Find where the given text appears and provide that cell's center as (X, Y) coordinate. 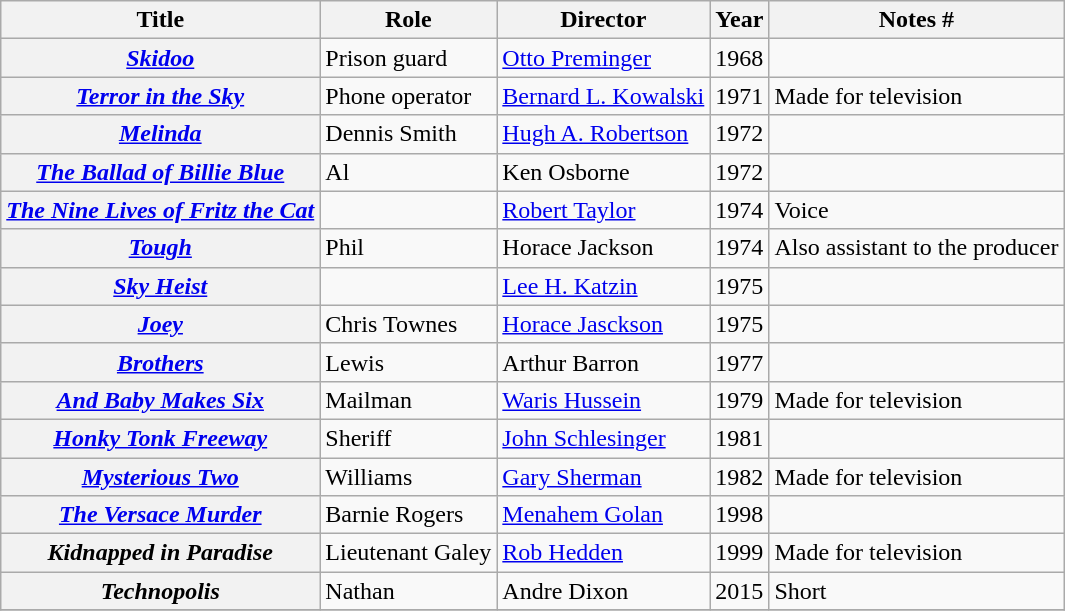
Prison guard (408, 58)
1999 (740, 553)
Menahem Golan (604, 515)
Sky Heist (160, 286)
1968 (740, 58)
Voice (916, 210)
Gary Sherman (604, 477)
Kidnapped in Paradise (160, 553)
Also assistant to the producer (916, 248)
Title (160, 20)
Hugh A. Robertson (604, 134)
Rob Hedden (604, 553)
Sheriff (408, 438)
Waris Hussein (604, 400)
Nathan (408, 591)
Phil (408, 248)
And Baby Makes Six (160, 400)
Lewis (408, 362)
The Nine Lives of Fritz the Cat (160, 210)
Arthur Barron (604, 362)
1981 (740, 438)
Terror in the Sky (160, 96)
Barnie Rogers (408, 515)
Honky Tonk Freeway (160, 438)
Lieutenant Galey (408, 553)
Year (740, 20)
Horace Jasckson (604, 324)
1998 (740, 515)
Phone operator (408, 96)
Brothers (160, 362)
Role (408, 20)
Robert Taylor (604, 210)
Mailman (408, 400)
John Schlesinger (604, 438)
Al (408, 172)
The Versace Murder (160, 515)
1971 (740, 96)
Short (916, 591)
Otto Preminger (604, 58)
Technopolis (160, 591)
Joey (160, 324)
Williams (408, 477)
Horace Jackson (604, 248)
Notes # (916, 20)
2015 (740, 591)
Lee H. Katzin (604, 286)
Director (604, 20)
Ken Osborne (604, 172)
Chris Townes (408, 324)
1977 (740, 362)
The Ballad of Billie Blue (160, 172)
Dennis Smith (408, 134)
1982 (740, 477)
Tough (160, 248)
Mysterious Two (160, 477)
Melinda (160, 134)
1979 (740, 400)
Andre Dixon (604, 591)
Bernard L. Kowalski (604, 96)
Skidoo (160, 58)
